Extract the (x, y) coordinate from the center of the cell holding the provided text.  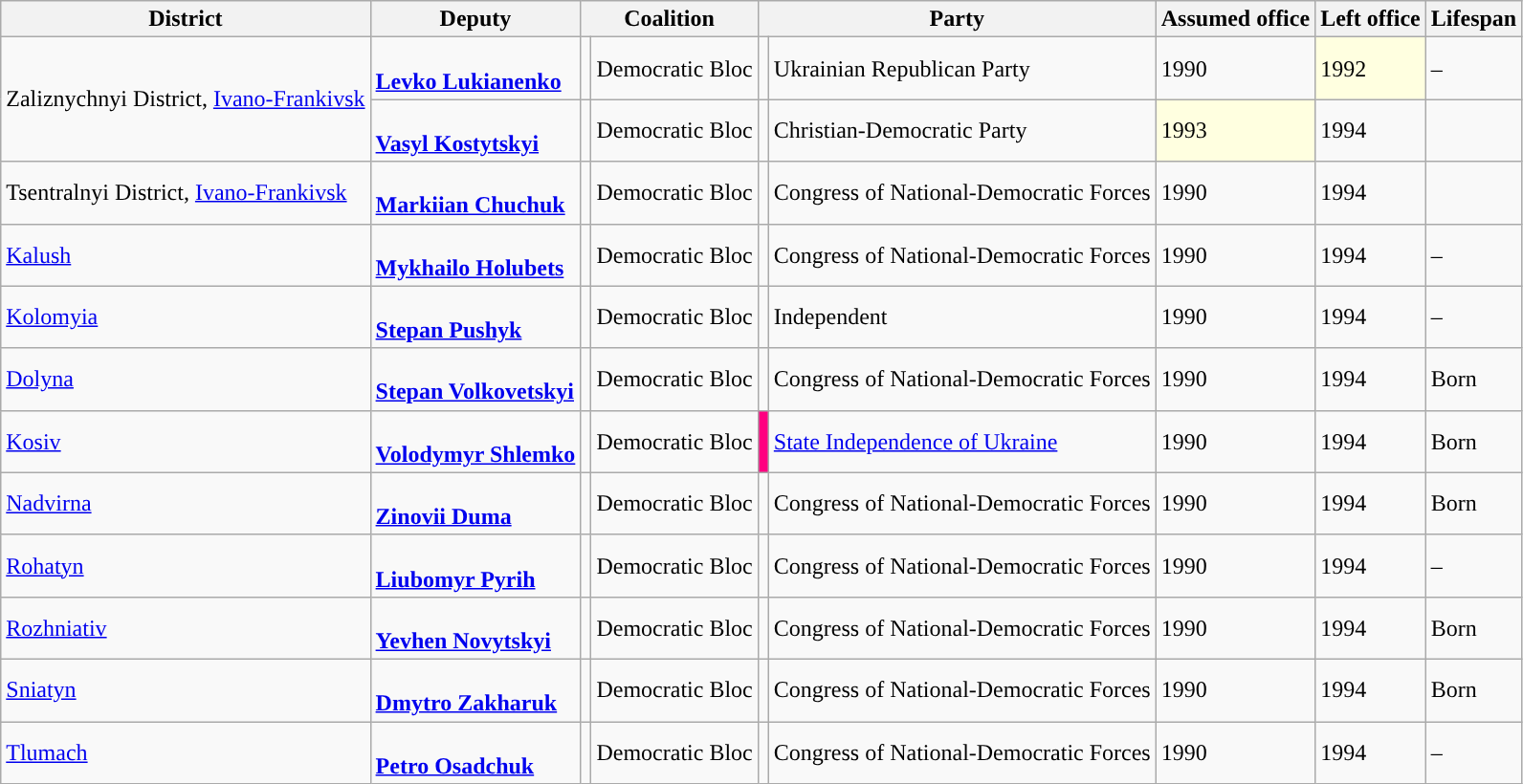
Volodymyr Shlemko (475, 442)
Rozhniativ (186, 627)
Kolomyia (186, 317)
1992 (1371, 69)
Sniatyn (186, 690)
Dolyna (186, 379)
District (186, 19)
1993 (1235, 130)
Vasyl Kostytskyi (475, 130)
Lifespan (1473, 19)
Kalush (186, 254)
Kosiv (186, 442)
Deputy (475, 19)
State Independence of Ukraine (962, 442)
Levko Lukianenko (475, 69)
Liubomyr Pyrih (475, 566)
Stepan Pushyk (475, 317)
Assumed office (1235, 19)
Party (957, 19)
Zaliznychnyi District, Ivano-Frankivsk (186, 99)
Stepan Volkovetskyi (475, 379)
Rohatyn (186, 566)
Coalition (670, 19)
Dmytro Zakharuk (475, 690)
Tsentralnyi District, Ivano-Frankivsk (186, 193)
Petro Osadchuk (475, 751)
Ukrainian Republican Party (962, 69)
Christian-Democratic Party (962, 130)
Mykhailo Holubets (475, 254)
Yevhen Novytskyi (475, 627)
Independent (962, 317)
Left office (1371, 19)
Zinovii Duma (475, 503)
Tlumach (186, 751)
Markiian Chuchuk (475, 193)
Nadvirna (186, 503)
